Scan for the cell matching the given text and deliver its [x, y] coordinate at center. 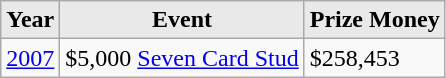
Event [182, 20]
Year [30, 20]
$5,000 Seven Card Stud [182, 58]
Prize Money [374, 20]
$258,453 [374, 58]
2007 [30, 58]
